Scan for the cell matching the given text and deliver its [X, Y] coordinate at center. 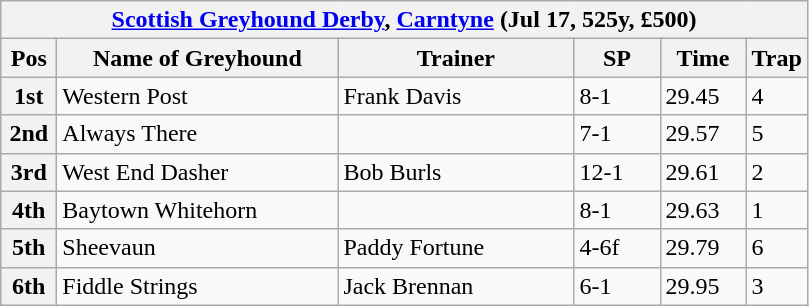
5th [29, 248]
Jack Brennan [456, 286]
Baytown Whitehorn [198, 210]
Frank Davis [456, 96]
Trainer [456, 58]
4-6f [617, 248]
Scottish Greyhound Derby, Carntyne (Jul 17, 525y, £500) [404, 20]
5 [776, 134]
Always There [198, 134]
Name of Greyhound [198, 58]
6th [29, 286]
Paddy Fortune [456, 248]
Bob Burls [456, 172]
Pos [29, 58]
3rd [29, 172]
6-1 [617, 286]
Time [703, 58]
12-1 [617, 172]
Trap [776, 58]
29.79 [703, 248]
7-1 [617, 134]
SP [617, 58]
West End Dasher [198, 172]
1st [29, 96]
1 [776, 210]
29.57 [703, 134]
4th [29, 210]
3 [776, 286]
2nd [29, 134]
29.45 [703, 96]
4 [776, 96]
29.63 [703, 210]
6 [776, 248]
Western Post [198, 96]
29.61 [703, 172]
29.95 [703, 286]
Fiddle Strings [198, 286]
Sheevaun [198, 248]
2 [776, 172]
